Scan for the cell matching the given text and deliver its [x, y] coordinate at center. 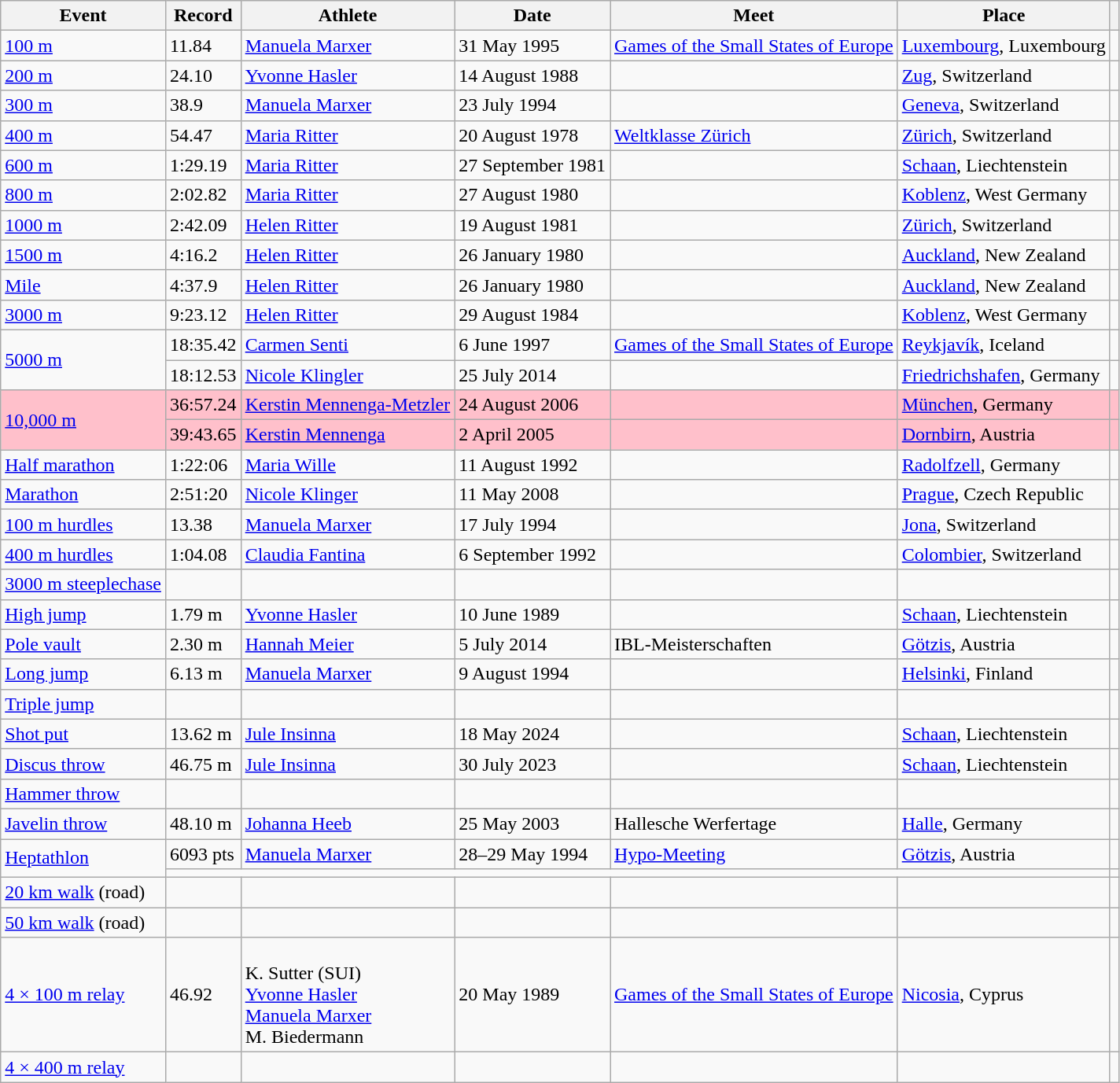
17 July 1994 [532, 525]
13.38 [203, 525]
6 September 1992 [532, 554]
Jona, Switzerland [1004, 525]
Date [532, 16]
Kerstin Mennenga-Metzler [348, 405]
Javelin throw [83, 823]
Dornbirn, Austria [1004, 435]
Hallesche Werfertage [754, 823]
400 m hurdles [83, 554]
400 m [83, 135]
18 May 2024 [532, 734]
10 June 1989 [532, 614]
6.13 m [203, 674]
29 August 1984 [532, 315]
Radolfzell, Germany [1004, 465]
Nicosia, Cyprus [1004, 995]
Meet [754, 16]
6 June 1997 [532, 344]
Long jump [83, 674]
3000 m [83, 315]
Prague, Czech Republic [1004, 495]
4 × 100 m relay [83, 995]
Record [203, 16]
54.47 [203, 135]
100 m hurdles [83, 525]
Zug, Switzerland [1004, 76]
2 April 2005 [532, 435]
Helsinki, Finland [1004, 674]
14 August 1988 [532, 76]
24 August 2006 [532, 405]
2.30 m [203, 644]
Colombier, Switzerland [1004, 554]
25 May 2003 [532, 823]
1:22:06 [203, 465]
28–29 May 1994 [532, 853]
100 m [83, 46]
Nicole Klingler [348, 375]
Heptathlon [83, 857]
23 July 1994 [532, 105]
Kerstin Mennenga [348, 435]
Claudia Fantina [348, 554]
Shot put [83, 734]
11.84 [203, 46]
1.79 m [203, 614]
1000 m [83, 225]
48.10 m [203, 823]
18:12.53 [203, 375]
27 August 1980 [532, 195]
2:42.09 [203, 225]
36:57.24 [203, 405]
2:51:20 [203, 495]
Carmen Senti [348, 344]
Hammer throw [83, 794]
Discus throw [83, 764]
Luxembourg, Luxembourg [1004, 46]
31 May 1995 [532, 46]
20 August 1978 [532, 135]
10,000 m [83, 420]
1:29.19 [203, 165]
High jump [83, 614]
200 m [83, 76]
Hannah Meier [348, 644]
20 km walk (road) [83, 893]
30 July 2023 [532, 764]
3000 m steeplechase [83, 584]
Event [83, 16]
Johanna Heeb [348, 823]
2:02.82 [203, 195]
Geneva, Switzerland [1004, 105]
Pole vault [83, 644]
Marathon [83, 495]
Hypo-Meeting [754, 853]
Triple jump [83, 704]
20 May 1989 [532, 995]
4 × 400 m relay [83, 1067]
25 July 2014 [532, 375]
50 km walk (road) [83, 923]
4:16.2 [203, 255]
600 m [83, 165]
46.92 [203, 995]
K. Sutter (SUI)Yvonne HaslerManuela MarxerM. Biedermann [348, 995]
Athlete [348, 16]
13.62 m [203, 734]
Reykjavík, Iceland [1004, 344]
Halle, Germany [1004, 823]
38.9 [203, 105]
Friedrichshafen, Germany [1004, 375]
Half marathon [83, 465]
4:37.9 [203, 285]
9:23.12 [203, 315]
9 August 1994 [532, 674]
39:43.65 [203, 435]
Place [1004, 16]
Mile [83, 285]
800 m [83, 195]
24.10 [203, 76]
Maria Wille [348, 465]
6093 pts [203, 853]
5000 m [83, 359]
19 August 1981 [532, 225]
Weltklasse Zürich [754, 135]
Nicole Klinger [348, 495]
11 May 2008 [532, 495]
11 August 1992 [532, 465]
27 September 1981 [532, 165]
18:35.42 [203, 344]
München, Germany [1004, 405]
1500 m [83, 255]
IBL-Meisterschaften [754, 644]
5 July 2014 [532, 644]
1:04.08 [203, 554]
46.75 m [203, 764]
300 m [83, 105]
